From the cell containing the given text, extract its center point as (x, y) coordinate. 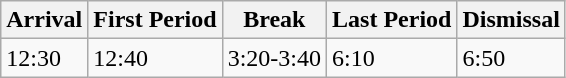
Dismissal (511, 20)
6:10 (392, 58)
6:50 (511, 58)
Break (274, 20)
First Period (155, 20)
Last Period (392, 20)
3:20-3:40 (274, 58)
Arrival (44, 20)
12:30 (44, 58)
12:40 (155, 58)
